Extract the [X, Y] coordinate from the center of the cell holding the provided text.  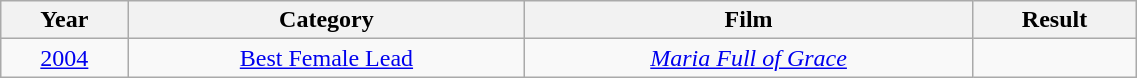
Result [1054, 20]
Best Female Lead [326, 58]
Category [326, 20]
2004 [64, 58]
Year [64, 20]
Maria Full of Grace [748, 58]
Film [748, 20]
